For the text-containing cell, return its midpoint in (x, y) coordinate format. 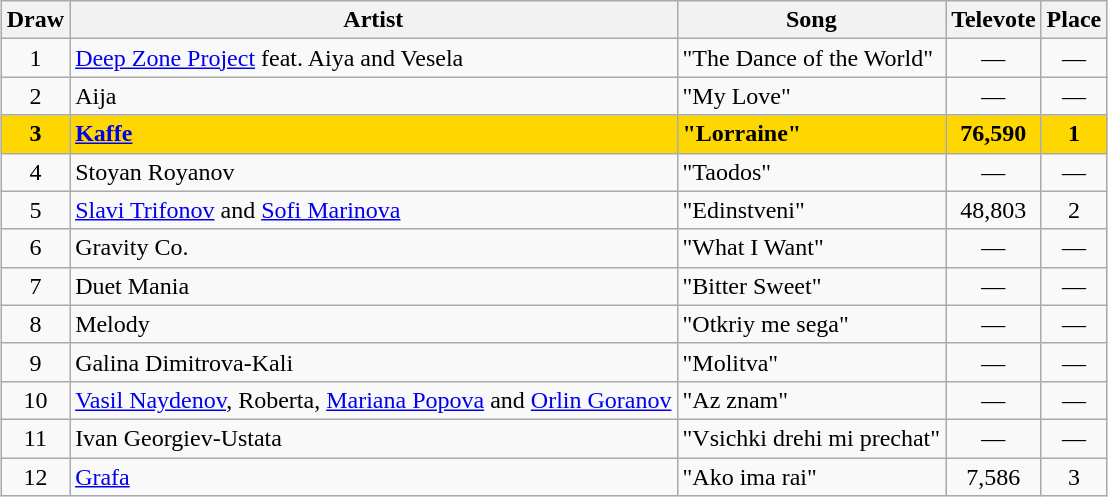
5 (35, 210)
Kaffe (374, 134)
Melody (374, 324)
"Molitva" (812, 362)
"Taodos" (812, 172)
"Otkriy me sega" (812, 324)
"Az znam" (812, 400)
"Bitter Sweet" (812, 286)
"My Love" (812, 96)
7 (35, 286)
48,803 (994, 210)
6 (35, 248)
Galina Dimitrova-Kali (374, 362)
"Edinstveni" (812, 210)
8 (35, 324)
10 (35, 400)
Artist (374, 20)
Place (1074, 20)
Draw (35, 20)
"Ako ima rai" (812, 477)
12 (35, 477)
Vasil Naydenov, Roberta, Mariana Popova and Orlin Goranov (374, 400)
7,586 (994, 477)
"The Dance of the World" (812, 58)
Deep Zone Project feat. Aiya and Vesela (374, 58)
"Vsichki drehi mi prechat" (812, 438)
Aija (374, 96)
Song (812, 20)
4 (35, 172)
Televote (994, 20)
Duet Mania (374, 286)
"Lorraine" (812, 134)
9 (35, 362)
Stoyan Royanov (374, 172)
Slavi Trifonov and Sofi Marinova (374, 210)
11 (35, 438)
Grafa (374, 477)
Ivan Georgiev-Ustata (374, 438)
"What I Want" (812, 248)
76,590 (994, 134)
Gravity Co. (374, 248)
